Output the [x, y] coordinate of the center of the cell containing the given text.  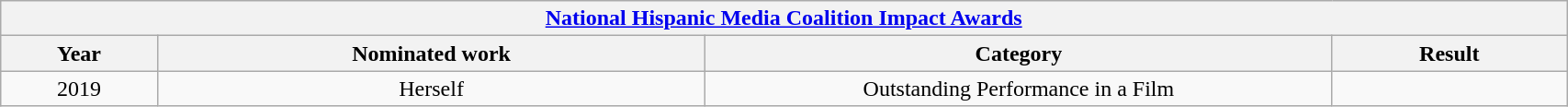
Herself [432, 89]
Outstanding Performance in a Film [1019, 89]
Year [79, 53]
Category [1019, 53]
Nominated work [432, 53]
National Hispanic Media Coalition Impact Awards [784, 18]
2019 [79, 89]
Result [1450, 53]
